Determine the [x, y] coordinate at the center of the cell enclosing the given text.  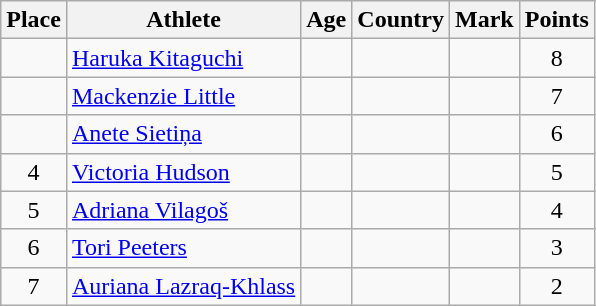
8 [556, 58]
Mark [485, 20]
2 [556, 286]
Victoria Hudson [183, 172]
Haruka Kitaguchi [183, 58]
Country [401, 20]
Points [556, 20]
Anete Sietiņa [183, 134]
Place [34, 20]
Mackenzie Little [183, 96]
Athlete [183, 20]
Age [326, 20]
Tori Peeters [183, 248]
Auriana Lazraq-Khlass [183, 286]
Adriana Vilagoš [183, 210]
3 [556, 248]
